Identify which cell holds the provided text, then report its [X, Y] central coordinate. 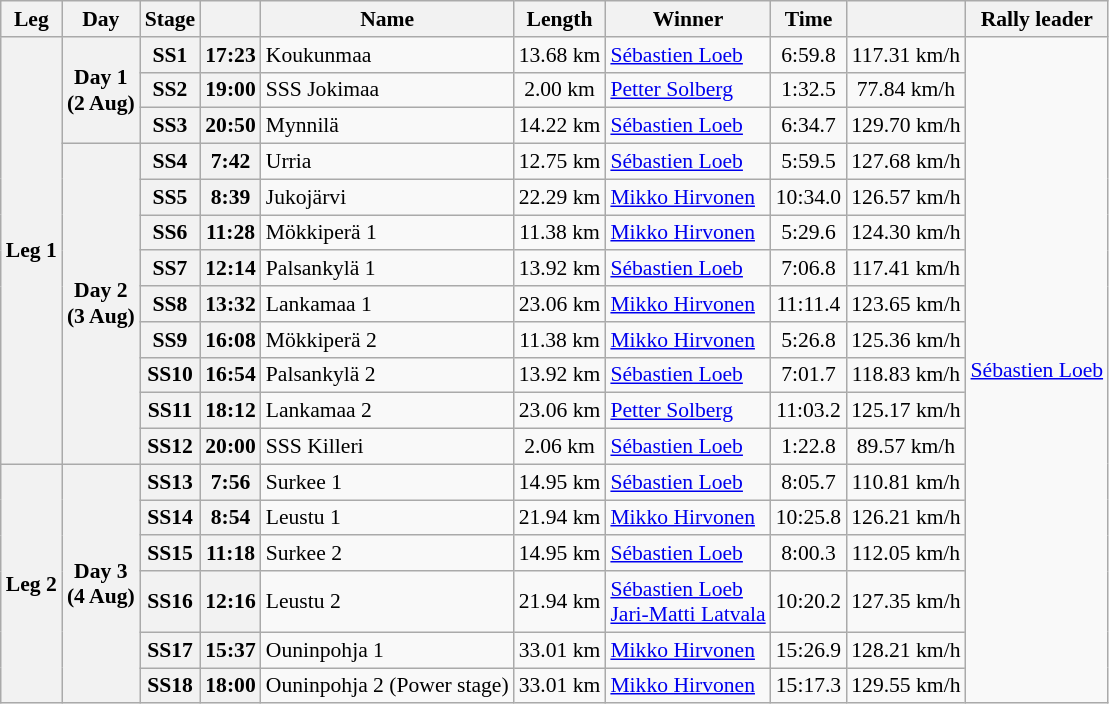
Ouninpohja 2 (Power stage) [388, 686]
Winner [688, 19]
SS10 [170, 375]
127.35 km/h [906, 602]
6:34.7 [808, 126]
16:08 [230, 340]
SS18 [170, 686]
Day [101, 19]
11:18 [230, 554]
129.70 km/h [906, 126]
125.36 km/h [906, 340]
12:16 [230, 602]
1:32.5 [808, 90]
Time [808, 19]
Lankamaa 2 [388, 411]
17:23 [230, 55]
Rally leader [1038, 19]
8:00.3 [808, 554]
13:32 [230, 304]
12:14 [230, 269]
SS6 [170, 233]
5:59.5 [808, 162]
SS11 [170, 411]
89.57 km/h [906, 447]
Stage [170, 19]
11:03.2 [808, 411]
15:17.3 [808, 686]
110.81 km/h [906, 482]
118.83 km/h [906, 375]
Name [388, 19]
18:00 [230, 686]
SS9 [170, 340]
Surkee 1 [388, 482]
2.06 km [560, 447]
Palsankylä 2 [388, 375]
SS13 [170, 482]
SS2 [170, 90]
SS8 [170, 304]
Mökkiperä 2 [388, 340]
Surkee 2 [388, 554]
15:37 [230, 650]
SS12 [170, 447]
Leg [32, 19]
Leg 1 [32, 251]
7:56 [230, 482]
117.41 km/h [906, 269]
Mynnilä [388, 126]
123.65 km/h [906, 304]
SS16 [170, 602]
SS3 [170, 126]
SS17 [170, 650]
127.68 km/h [906, 162]
126.21 km/h [906, 518]
5:26.8 [808, 340]
117.31 km/h [906, 55]
SSS Killeri [388, 447]
SS1 [170, 55]
20:00 [230, 447]
7:06.8 [808, 269]
Leustu 2 [388, 602]
8:39 [230, 197]
20:50 [230, 126]
14.22 km [560, 126]
5:29.6 [808, 233]
10:34.0 [808, 197]
Mökkiperä 1 [388, 233]
12.75 km [560, 162]
Ouninpohja 1 [388, 650]
Leustu 1 [388, 518]
Jukojärvi [388, 197]
8:54 [230, 518]
125.17 km/h [906, 411]
SSS Jokimaa [388, 90]
Koukunmaa [388, 55]
SS5 [170, 197]
129.55 km/h [906, 686]
SS4 [170, 162]
77.84 km/h [906, 90]
22.29 km [560, 197]
10:25.8 [808, 518]
Urria [388, 162]
11:28 [230, 233]
SS14 [170, 518]
SS7 [170, 269]
7:42 [230, 162]
16:54 [230, 375]
Leg 2 [32, 584]
7:01.7 [808, 375]
8:05.7 [808, 482]
10:20.2 [808, 602]
128.21 km/h [906, 650]
Palsankylä 1 [388, 269]
19:00 [230, 90]
Day 2(3 Aug) [101, 304]
Lankamaa 1 [388, 304]
Day 3(4 Aug) [101, 584]
Length [560, 19]
112.05 km/h [906, 554]
126.57 km/h [906, 197]
11:11.4 [808, 304]
Sébastien Loeb Jari-Matti Latvala [688, 602]
2.00 km [560, 90]
13.68 km [560, 55]
6:59.8 [808, 55]
15:26.9 [808, 650]
18:12 [230, 411]
124.30 km/h [906, 233]
Day 1(2 Aug) [101, 90]
SS15 [170, 554]
1:22.8 [808, 447]
